Scan for the cell matching the given text and deliver its [X, Y] coordinate at center. 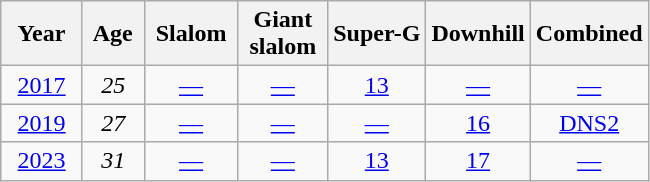
25 [113, 85]
Age [113, 34]
27 [113, 123]
Year [42, 34]
Giant slalom [283, 34]
2017 [42, 85]
2019 [42, 123]
Slalom [191, 34]
2023 [42, 161]
16 [478, 123]
Super-G [377, 34]
31 [113, 161]
17 [478, 161]
Combined [589, 34]
DNS2 [589, 123]
Downhill [478, 34]
